Return the [x, y] coordinate for the center point of the cell that contains the specified text.  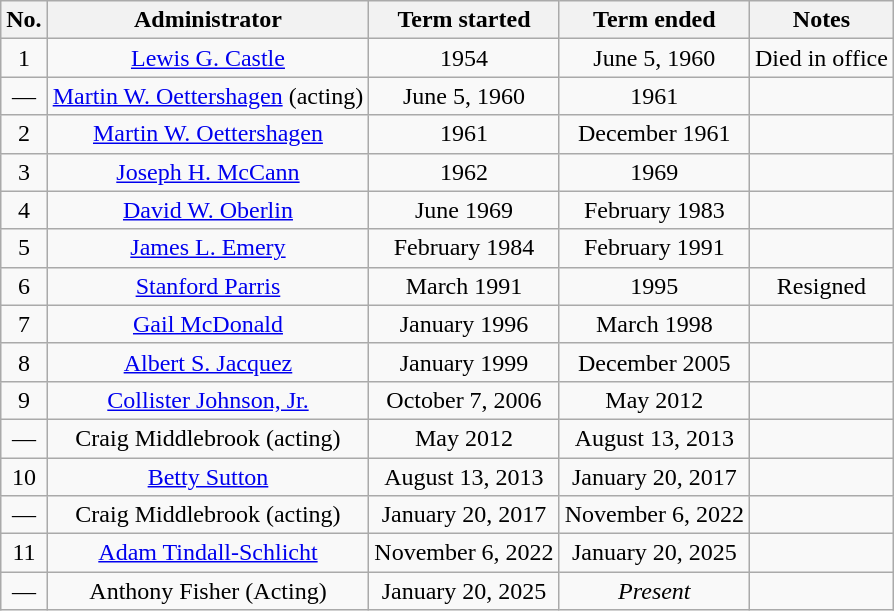
January 1996 [464, 324]
9 [24, 400]
Anthony Fisher (Acting) [208, 591]
Albert S. Jacquez [208, 362]
No. [24, 20]
January 1999 [464, 362]
Adam Tindall-Schlicht [208, 553]
1 [24, 58]
Lewis G. Castle [208, 58]
1969 [654, 172]
3 [24, 172]
Gail McDonald [208, 324]
Joseph H. McCann [208, 172]
Martin W. Oettershagen (acting) [208, 96]
11 [24, 553]
Stanford Parris [208, 286]
March 1998 [654, 324]
Betty Sutton [208, 477]
October 7, 2006 [464, 400]
Present [654, 591]
Administrator [208, 20]
10 [24, 477]
4 [24, 210]
December 1961 [654, 134]
7 [24, 324]
1995 [654, 286]
Term ended [654, 20]
5 [24, 248]
Collister Johnson, Jr. [208, 400]
6 [24, 286]
February 1983 [654, 210]
1954 [464, 58]
February 1984 [464, 248]
Resigned [822, 286]
Died in office [822, 58]
8 [24, 362]
March 1991 [464, 286]
June 1969 [464, 210]
Notes [822, 20]
2 [24, 134]
James L. Emery [208, 248]
1962 [464, 172]
Term started [464, 20]
Martin W. Oettershagen [208, 134]
December 2005 [654, 362]
February 1991 [654, 248]
David W. Oberlin [208, 210]
